Output the [x, y] coordinate of the center of the cell containing the given text.  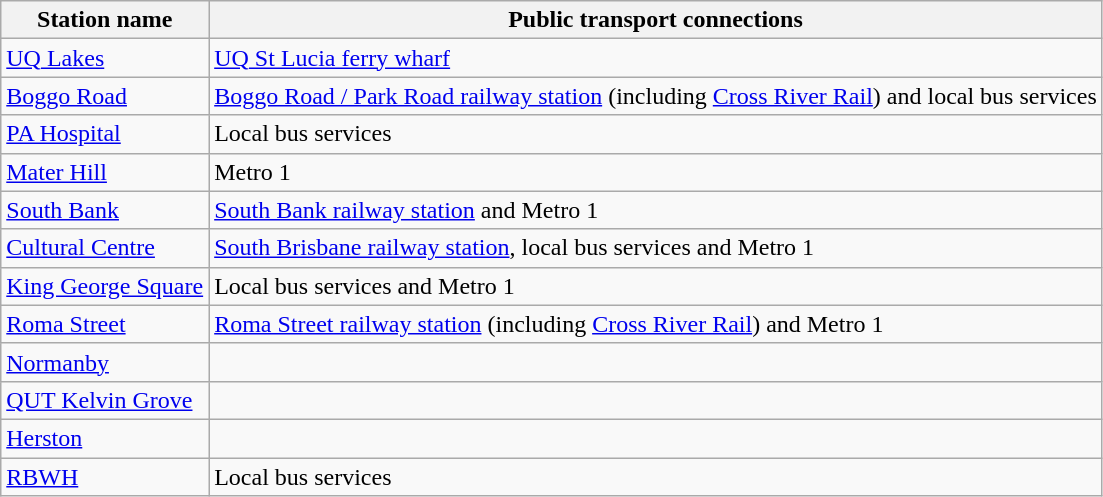
Metro 1 [656, 172]
Boggo Road / Park Road railway station (including Cross River Rail) and local bus services [656, 96]
South Bank [105, 210]
Normanby [105, 362]
South Bank railway station and Metro 1 [656, 210]
Local bus services and Metro 1 [656, 286]
Roma Street railway station (including Cross River Rail) and Metro 1 [656, 324]
Boggo Road [105, 96]
King George Square [105, 286]
Roma Street [105, 324]
South Brisbane railway station, local bus services and Metro 1 [656, 248]
Herston [105, 438]
UQ Lakes [105, 58]
Mater Hill [105, 172]
Public transport connections [656, 20]
RBWH [105, 477]
Cultural Centre [105, 248]
PA Hospital [105, 134]
Station name [105, 20]
QUT Kelvin Grove [105, 400]
UQ St Lucia ferry wharf [656, 58]
